Scan for the cell matching the given text and deliver its [X, Y] coordinate at center. 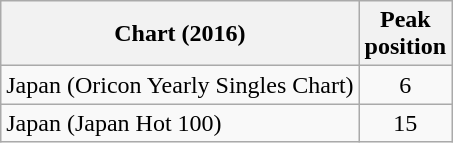
Chart (2016) [180, 34]
6 [405, 85]
Japan (Oricon Yearly Singles Chart) [180, 85]
Japan (Japan Hot 100) [180, 123]
15 [405, 123]
Peakposition [405, 34]
